Find where the given text appears and provide that cell's center as (x, y) coordinate. 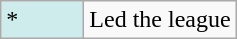
Led the league (160, 20)
* (42, 20)
